Locate the cell with the specified text and output its [X, Y] center coordinate. 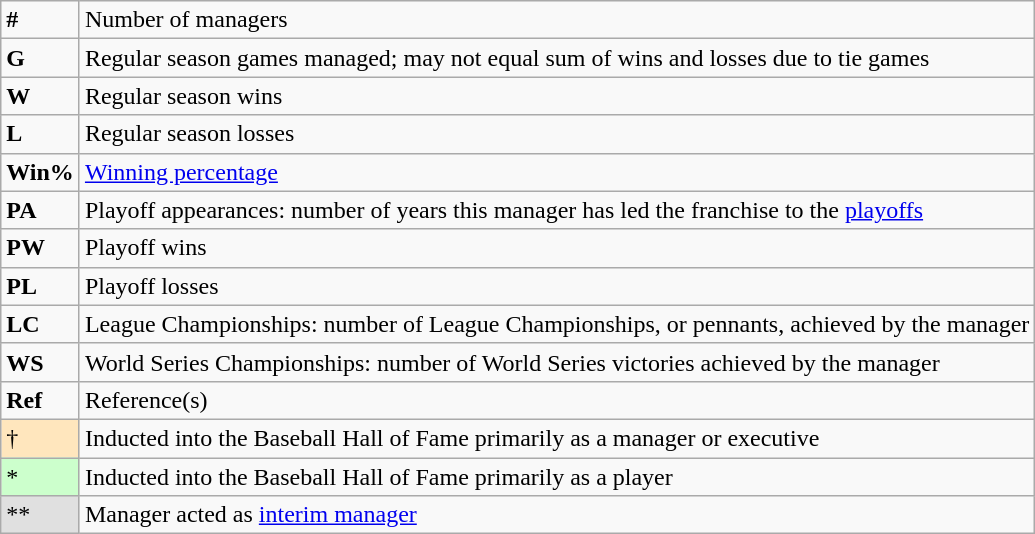
G [40, 58]
Inducted into the Baseball Hall of Fame primarily as a manager or executive [556, 438]
W [40, 96]
Reference(s) [556, 400]
L [40, 134]
PA [40, 210]
** [40, 515]
Playoff losses [556, 286]
Regular season losses [556, 134]
Inducted into the Baseball Hall of Fame primarily as a player [556, 477]
Number of managers [556, 20]
PL [40, 286]
# [40, 20]
LC [40, 324]
World Series Championships: number of World Series victories achieved by the manager [556, 362]
Win% [40, 172]
Winning percentage [556, 172]
Playoff wins [556, 248]
WS [40, 362]
* [40, 477]
Ref [40, 400]
† [40, 438]
League Championships: number of League Championships, or pennants, achieved by the manager [556, 324]
Manager acted as interim manager [556, 515]
Regular season games managed; may not equal sum of wins and losses due to tie games [556, 58]
PW [40, 248]
Regular season wins [556, 96]
Playoff appearances: number of years this manager has led the franchise to the playoffs [556, 210]
